Return (x, y) of the center of cell containing provided text 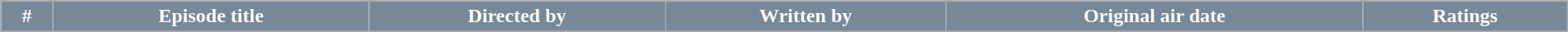
Ratings (1465, 16)
Written by (806, 16)
Directed by (517, 16)
# (27, 16)
Original air date (1154, 16)
Episode title (211, 16)
